From the cell containing the given text, extract its center point as [X, Y] coordinate. 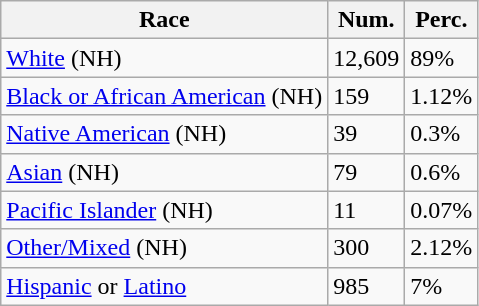
Perc. [442, 20]
Race [164, 20]
Pacific Islander (NH) [164, 210]
159 [366, 96]
11 [366, 210]
Hispanic or Latino [164, 286]
Black or African American (NH) [164, 96]
Num. [366, 20]
Asian (NH) [164, 172]
0.07% [442, 210]
79 [366, 172]
Native American (NH) [164, 134]
2.12% [442, 248]
985 [366, 286]
89% [442, 58]
0.6% [442, 172]
Other/Mixed (NH) [164, 248]
White (NH) [164, 58]
1.12% [442, 96]
300 [366, 248]
0.3% [442, 134]
12,609 [366, 58]
7% [442, 286]
39 [366, 134]
